Search for the cell housing the specified text and yield its [x, y] center coordinate. 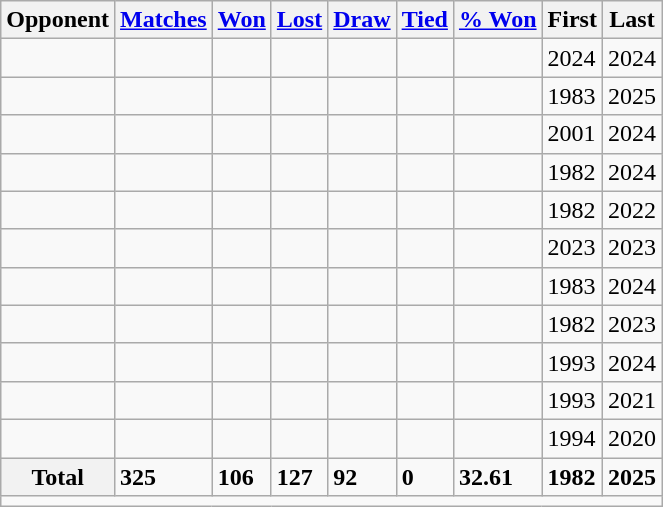
Draw [362, 20]
Last [632, 20]
Opponent [58, 20]
2022 [632, 210]
127 [299, 477]
Tied [424, 20]
First [572, 20]
Total [58, 477]
106 [242, 477]
Matches [164, 20]
32.61 [498, 477]
2020 [632, 438]
325 [164, 477]
92 [362, 477]
2021 [632, 400]
0 [424, 477]
1994 [572, 438]
2001 [572, 134]
Lost [299, 20]
% Won [498, 20]
Won [242, 20]
